Locate the cell with the specified text and output its [x, y] center coordinate. 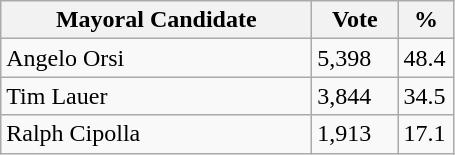
34.5 [426, 96]
Tim Lauer [156, 96]
17.1 [426, 134]
3,844 [355, 96]
% [426, 20]
48.4 [426, 58]
Vote [355, 20]
Mayoral Candidate [156, 20]
1,913 [355, 134]
5,398 [355, 58]
Angelo Orsi [156, 58]
Ralph Cipolla [156, 134]
